For the text-containing cell, return its midpoint in (x, y) coordinate format. 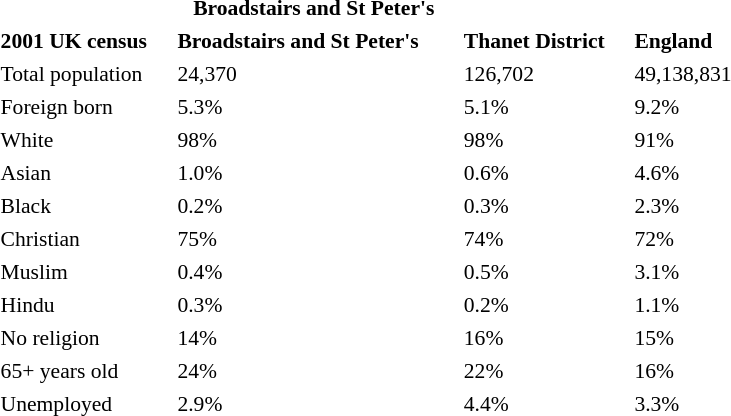
Broadstairs and St Peter's (317, 40)
22% (545, 370)
24% (317, 370)
16% (545, 338)
14% (317, 338)
0.4% (317, 272)
24,370 (317, 74)
1.0% (317, 172)
0.5% (545, 272)
Thanet District (545, 40)
74% (545, 238)
5.1% (545, 106)
126,702 (545, 74)
75% (317, 238)
5.3% (317, 106)
0.6% (545, 172)
